Locate the cell with the specified text and output its [x, y] center coordinate. 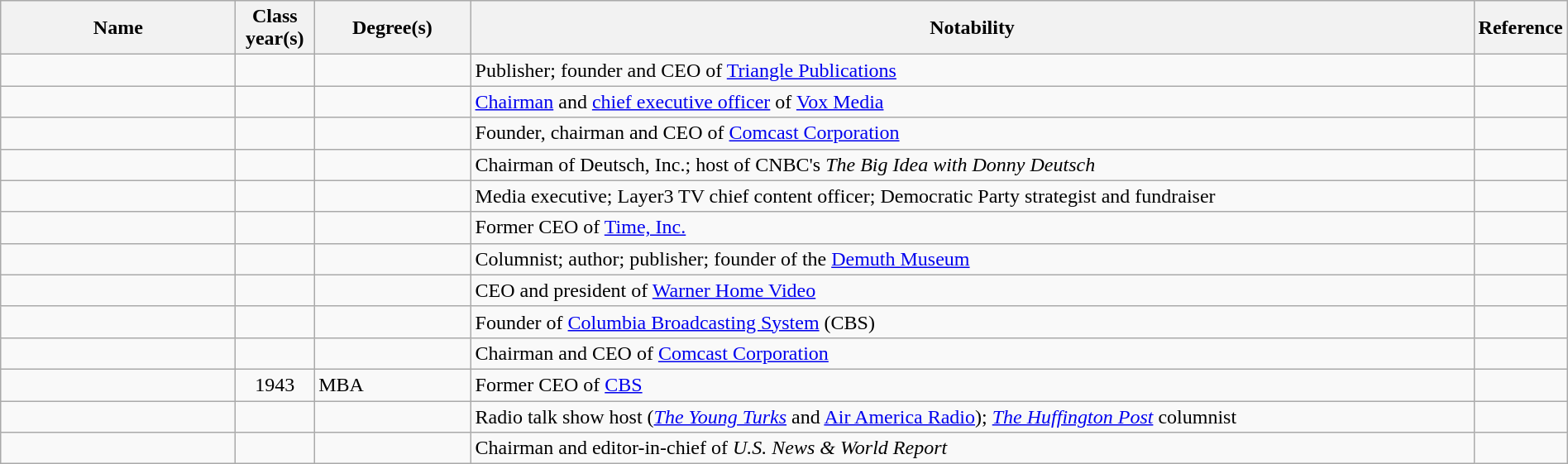
Chairman and CEO of Comcast Corporation [973, 353]
1943 [275, 385]
Founder of Columbia Broadcasting System (CBS) [973, 322]
Reference [1520, 28]
Chairman and editor-in-chief of U.S. News & World Report [973, 448]
Class year(s) [275, 28]
Degree(s) [392, 28]
Publisher; founder and CEO of Triangle Publications [973, 70]
Media executive; Layer3 TV chief content officer; Democratic Party strategist and fundraiser [973, 196]
Founder, chairman and CEO of Comcast Corporation [973, 133]
Notability [973, 28]
Columnist; author; publisher; founder of the Demuth Museum [973, 259]
MBA [392, 385]
Name [118, 28]
Radio talk show host (The Young Turks and Air America Radio); The Huffington Post columnist [973, 416]
CEO and president of Warner Home Video [973, 290]
Chairman of Deutsch, Inc.; host of CNBC's The Big Idea with Donny Deutsch [973, 165]
Former CEO of Time, Inc. [973, 227]
Chairman and chief executive officer of Vox Media [973, 102]
Former CEO of CBS [973, 385]
